Find where the given text appears and provide that cell's center as (X, Y) coordinate. 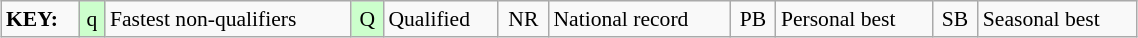
Q (367, 19)
KEY: (40, 19)
Qualified (440, 19)
Seasonal best (1058, 19)
PB (753, 19)
SB (955, 19)
Fastest non-qualifiers (228, 19)
q (92, 19)
National record (639, 19)
Personal best (854, 19)
NR (523, 19)
